Return [X, Y] of the center of cell containing provided text 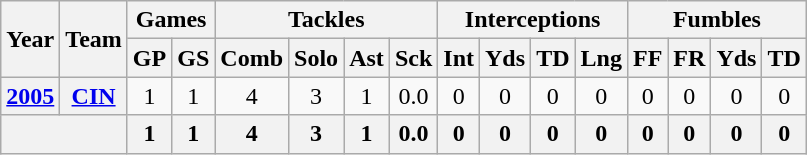
Team [94, 39]
FR [690, 58]
Solo [316, 58]
Tackles [326, 20]
Games [170, 20]
Sck [413, 58]
2005 [30, 96]
Comb [252, 58]
Lng [601, 58]
Int [459, 58]
FF [647, 58]
Interceptions [533, 20]
Fumbles [716, 20]
GP [149, 58]
GS [194, 58]
CIN [94, 96]
Year [30, 39]
Ast [367, 58]
